Search for the cell housing the specified text and yield its (x, y) center coordinate. 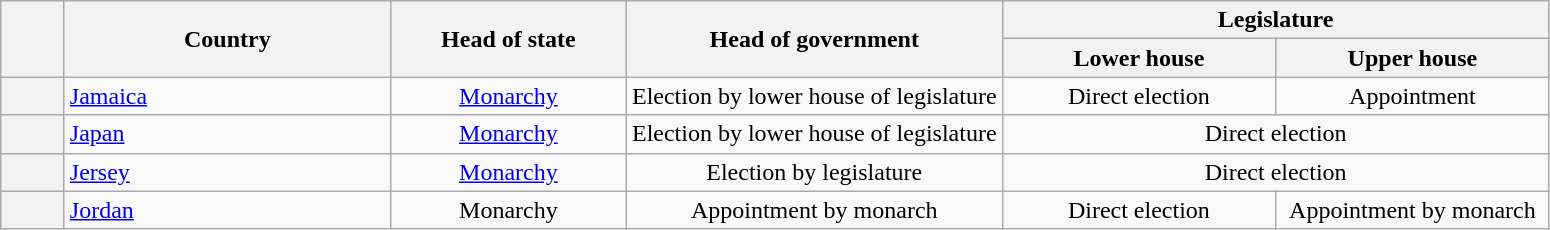
Head of state (508, 39)
Jordan (227, 210)
Country (227, 39)
Appointment (1413, 96)
Upper house (1413, 58)
Japan (227, 134)
Jamaica (227, 96)
Jersey (227, 172)
Head of government (814, 39)
Legislature (1276, 20)
Lower house (1139, 58)
Election by legislature (814, 172)
